For the text-containing cell, return its midpoint in (X, Y) coordinate format. 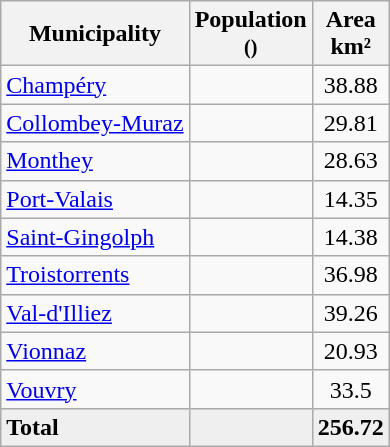
Monthey (95, 161)
36.98 (350, 275)
Vouvry (95, 389)
29.81 (350, 123)
Collombey-Muraz (95, 123)
Val-d'Illiez (95, 313)
39.26 (350, 313)
Saint-Gingolph (95, 237)
Municipality (95, 34)
38.88 (350, 85)
14.35 (350, 199)
Troistorrents (95, 275)
Champéry (95, 85)
Total (95, 427)
Population() (250, 34)
28.63 (350, 161)
33.5 (350, 389)
Area km² (350, 34)
256.72 (350, 427)
14.38 (350, 237)
Port-Valais (95, 199)
Vionnaz (95, 351)
20.93 (350, 351)
